Extract the (x, y) coordinate from the center of the cell holding the provided text.  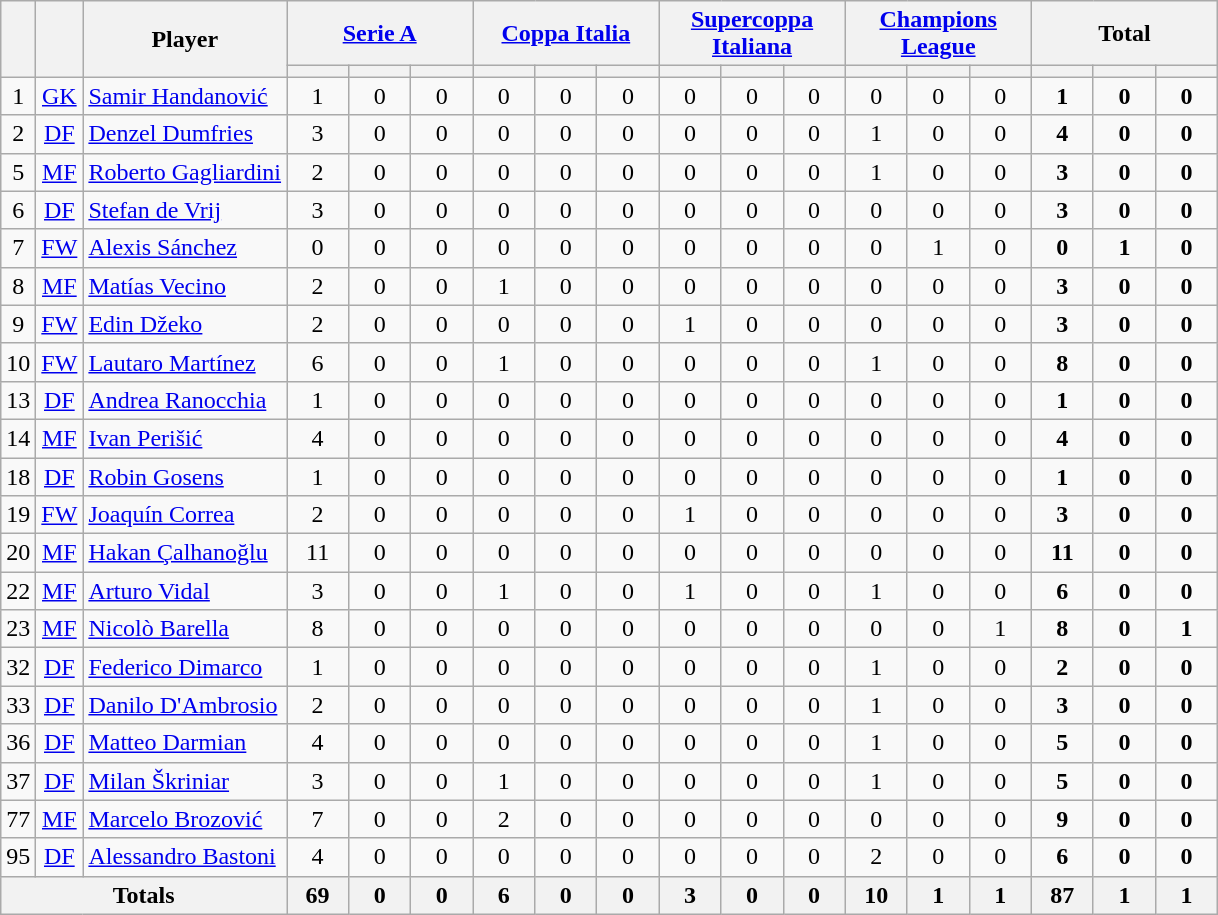
Federico Dimarco (185, 667)
Supercoppa Italiana (752, 34)
Totals (144, 895)
Stefan de Vrij (185, 210)
Andrea Ranocchia (185, 400)
37 (18, 781)
Alexis Sánchez (185, 248)
Champions League (938, 34)
87 (1062, 895)
Lautaro Martínez (185, 362)
Samir Handanović (185, 96)
33 (18, 705)
18 (18, 477)
Matteo Darmian (185, 743)
Joaquín Correa (185, 515)
13 (18, 400)
Roberto Gagliardini (185, 172)
Total (1124, 34)
19 (18, 515)
36 (18, 743)
Arturo Vidal (185, 591)
Serie A (380, 34)
Coppa Italia (566, 34)
32 (18, 667)
Ivan Perišić (185, 438)
Marcelo Brozović (185, 819)
Player (185, 39)
Edin Džeko (185, 324)
GK (60, 96)
23 (18, 629)
14 (18, 438)
Matías Vecino (185, 286)
Milan Škriniar (185, 781)
20 (18, 553)
95 (18, 857)
69 (318, 895)
77 (18, 819)
22 (18, 591)
Alessandro Bastoni (185, 857)
Nicolò Barella (185, 629)
Danilo D'Ambrosio (185, 705)
Hakan Çalhanoğlu (185, 553)
Robin Gosens (185, 477)
Denzel Dumfries (185, 134)
